Scan for the cell matching the given text and deliver its [X, Y] coordinate at center. 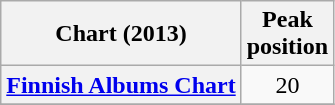
Chart (2013) [121, 34]
20 [287, 85]
Finnish Albums Chart [121, 85]
Peakposition [287, 34]
